Scan for the cell matching the given text and deliver its [x, y] coordinate at center. 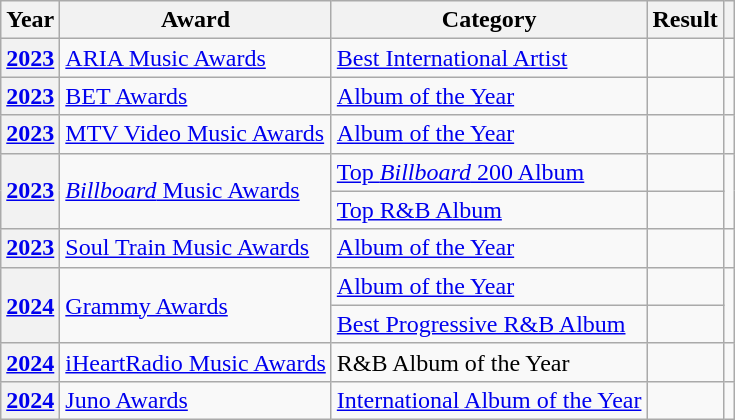
ARIA Music Awards [196, 58]
International Album of the Year [489, 400]
Category [489, 20]
BET Awards [196, 96]
Top R&B Album [489, 210]
Best Progressive R&B Album [489, 324]
Juno Awards [196, 400]
Award [196, 20]
Grammy Awards [196, 305]
Top Billboard 200 Album [489, 172]
Billboard Music Awards [196, 191]
Soul Train Music Awards [196, 248]
Best International Artist [489, 58]
Result [685, 20]
R&B Album of the Year [489, 362]
Year [30, 20]
iHeartRadio Music Awards [196, 362]
MTV Video Music Awards [196, 134]
